Scan for the cell matching the given text and deliver its (X, Y) coordinate at center. 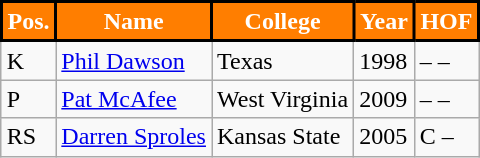
Year (384, 22)
Pat McAfee (134, 99)
1998 (384, 60)
2005 (384, 137)
K (28, 60)
Pos. (28, 22)
P (28, 99)
C – (446, 137)
Phil Dawson (134, 60)
RS (28, 137)
College (283, 22)
Name (134, 22)
Texas (283, 60)
West Virginia (283, 99)
HOF (446, 22)
Kansas State (283, 137)
Darren Sproles (134, 137)
2009 (384, 99)
